Search for the cell housing the specified text and yield its [X, Y] center coordinate. 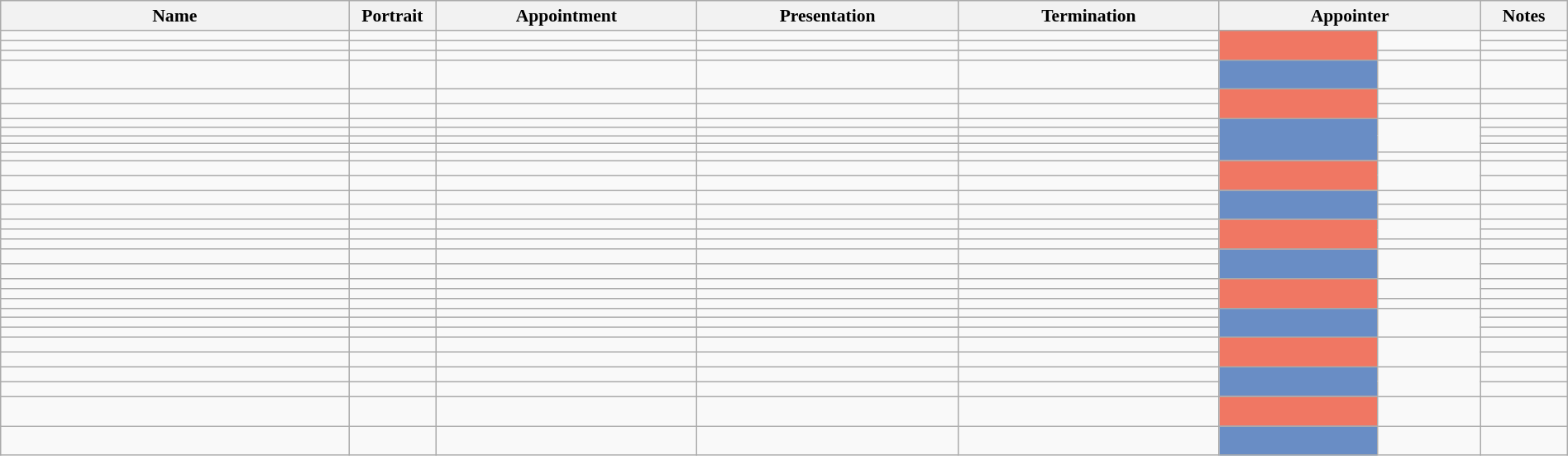
Termination [1088, 16]
Presentation [828, 16]
Portrait [392, 16]
Appointer [1350, 16]
Appointment [566, 16]
Name [175, 16]
Notes [1523, 16]
